For the text-containing cell, return its midpoint in [X, Y] coordinate format. 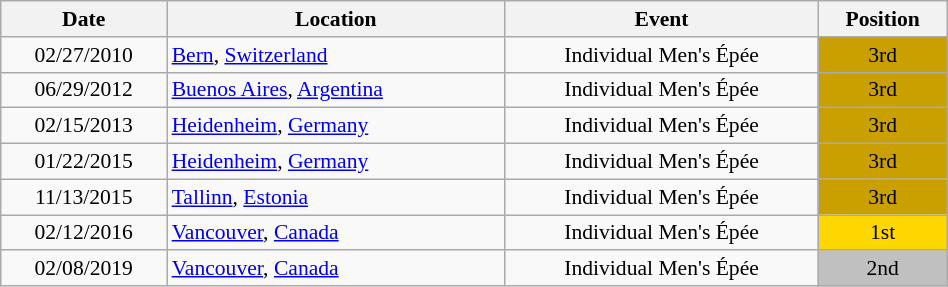
06/29/2012 [84, 90]
Position [882, 19]
Date [84, 19]
Buenos Aires, Argentina [336, 90]
Bern, Switzerland [336, 55]
02/12/2016 [84, 233]
02/08/2019 [84, 269]
Tallinn, Estonia [336, 197]
11/13/2015 [84, 197]
02/27/2010 [84, 55]
2nd [882, 269]
01/22/2015 [84, 162]
Location [336, 19]
02/15/2013 [84, 126]
1st [882, 233]
Event [662, 19]
